Extract the [x, y] coordinate from the center of the cell holding the provided text.  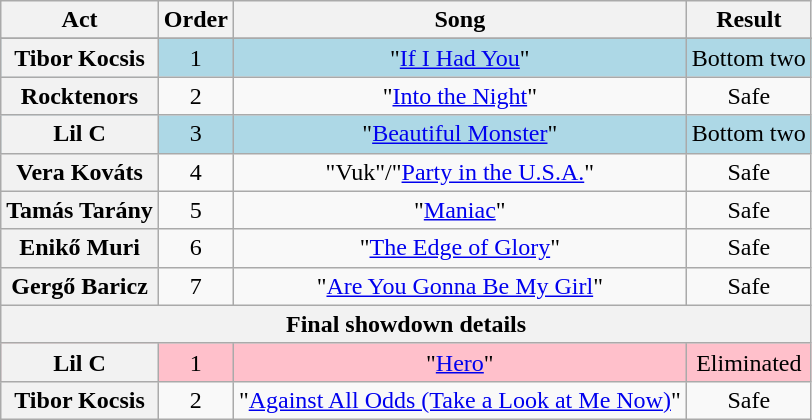
"Against All Odds (Take a Look at Me Now)" [460, 400]
Gergő Baricz [80, 286]
"Maniac" [460, 210]
"Are You Gonna Be My Girl" [460, 286]
"Into the Night" [460, 96]
Result [748, 20]
7 [196, 286]
Enikő Muri [80, 248]
4 [196, 172]
5 [196, 210]
Eliminated [748, 362]
"Hero" [460, 362]
"Beautiful Monster" [460, 134]
Final showdown details [406, 324]
6 [196, 248]
Tamás Tarány [80, 210]
Rocktenors [80, 96]
3 [196, 134]
Order [196, 20]
Act [80, 20]
"The Edge of Glory" [460, 248]
"Vuk"/"Party in the U.S.A." [460, 172]
Song [460, 20]
Vera Kováts [80, 172]
"If I Had You" [460, 58]
